Determine the [X, Y] coordinate at the center of the cell enclosing the given text.  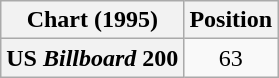
Chart (1995) [92, 20]
US Billboard 200 [92, 58]
63 [231, 58]
Position [231, 20]
